Find where the given text appears and provide that cell's center as [X, Y] coordinate. 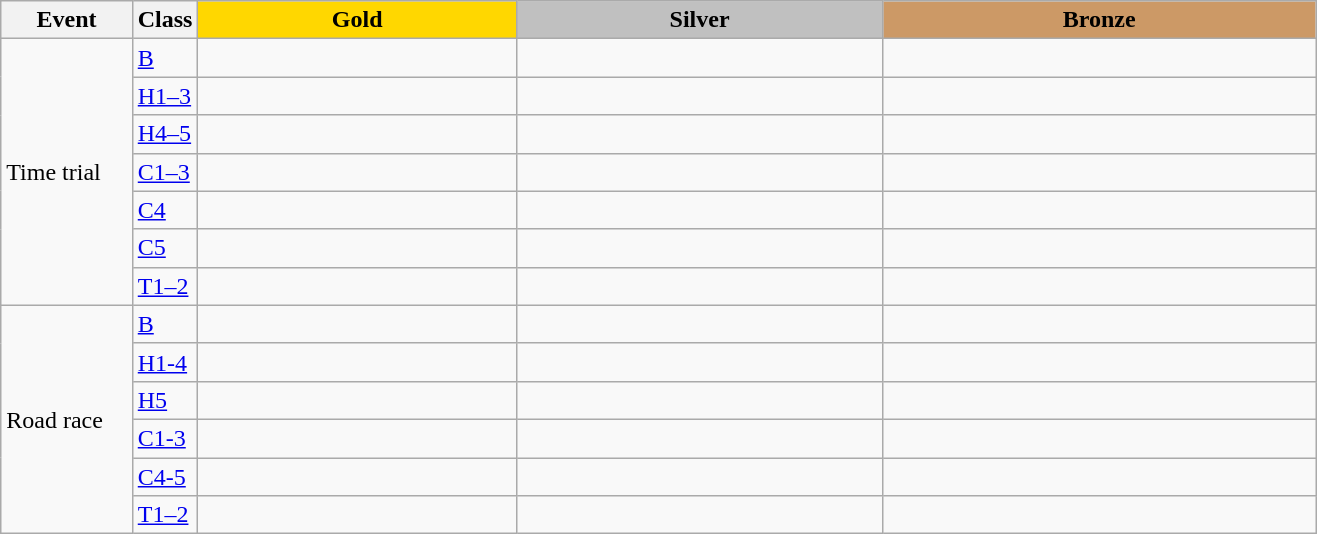
H4–5 [165, 134]
C4 [165, 210]
C1-3 [165, 438]
Event [66, 20]
C4-5 [165, 477]
H5 [165, 400]
H1–3 [165, 96]
Gold [357, 20]
C5 [165, 248]
Time trial [66, 172]
Bronze [1100, 20]
Silver [699, 20]
Road race [66, 419]
Class [165, 20]
H1-4 [165, 362]
C1–3 [165, 172]
